Determine the [x, y] coordinate at the center of the cell enclosing the given text.  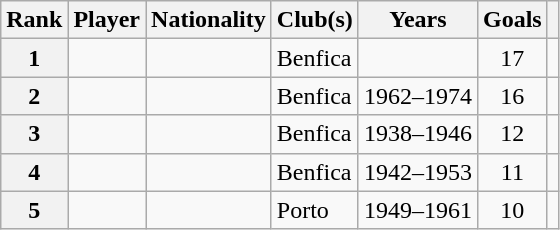
3 [34, 134]
Years [418, 20]
Goals [512, 20]
12 [512, 134]
Rank [34, 20]
1942–1953 [418, 172]
Nationality [209, 20]
1 [34, 58]
11 [512, 172]
1962–1974 [418, 96]
2 [34, 96]
5 [34, 210]
10 [512, 210]
4 [34, 172]
Player [107, 20]
Club(s) [314, 20]
17 [512, 58]
1938–1946 [418, 134]
Porto [314, 210]
1949–1961 [418, 210]
16 [512, 96]
